Determine the [x, y] coordinate at the center of the cell enclosing the given text.  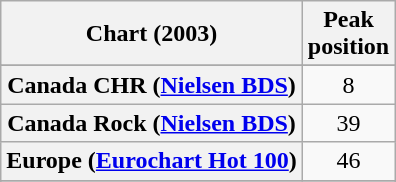
Canada Rock (Nielsen BDS) [152, 123]
Chart (2003) [152, 34]
Canada CHR (Nielsen BDS) [152, 85]
46 [348, 161]
Peakposition [348, 34]
8 [348, 85]
39 [348, 123]
Europe (Eurochart Hot 100) [152, 161]
